For the text-containing cell, return its midpoint in [X, Y] coordinate format. 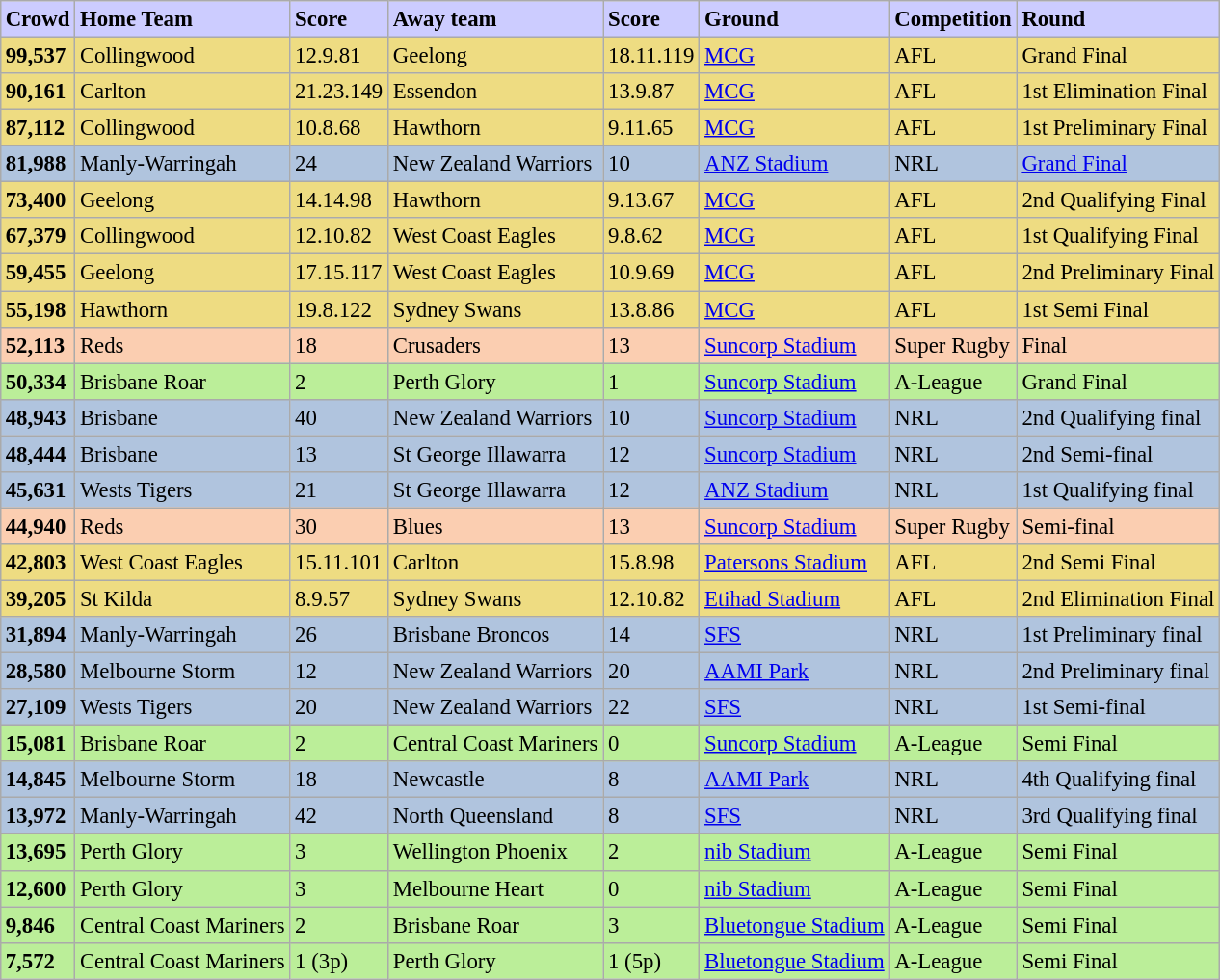
12.9.81 [339, 56]
14.14.98 [339, 200]
3rd Qualifying final [1118, 816]
48,444 [37, 454]
1st Qualifying Final [1118, 236]
1 [651, 382]
Essendon [495, 92]
North Queensland [495, 816]
9.13.67 [651, 200]
Ground [794, 19]
1 (5p) [651, 961]
Crusaders [495, 345]
21.23.149 [339, 92]
18.11.119 [651, 56]
67,379 [37, 236]
1st Semi Final [1118, 309]
Semi-final [1118, 526]
24 [339, 164]
99,537 [37, 56]
15.8.98 [651, 563]
1st Qualifying final [1118, 490]
10.9.69 [651, 273]
13.8.86 [651, 309]
2nd Preliminary Final [1118, 273]
15,081 [37, 744]
13,972 [37, 816]
59,455 [37, 273]
27,109 [37, 707]
31,894 [37, 635]
17.15.117 [339, 273]
Brisbane Broncos [495, 635]
45,631 [37, 490]
Wellington Phoenix [495, 853]
9,846 [37, 925]
1st Preliminary final [1118, 635]
8.9.57 [339, 598]
2nd Semi-final [1118, 454]
73,400 [37, 200]
1 (3p) [339, 961]
19.8.122 [339, 309]
14,845 [37, 780]
42,803 [37, 563]
Final [1118, 345]
2nd Elimination Final [1118, 598]
21 [339, 490]
10.8.68 [339, 128]
Competition [953, 19]
Away team [495, 19]
26 [339, 635]
1st Elimination Final [1118, 92]
9.11.65 [651, 128]
Patersons Stadium [794, 563]
50,334 [37, 382]
52,113 [37, 345]
Blues [495, 526]
90,161 [37, 92]
44,940 [37, 526]
2nd Preliminary final [1118, 672]
Newcastle [495, 780]
15.11.101 [339, 563]
Melbourne Heart [495, 888]
Crowd [37, 19]
1st Semi-final [1118, 707]
55,198 [37, 309]
4th Qualifying final [1118, 780]
9.8.62 [651, 236]
13,695 [37, 853]
2nd Qualifying final [1118, 417]
2nd Semi Final [1118, 563]
39,205 [37, 598]
Round [1118, 19]
St Kilda [183, 598]
14 [651, 635]
7,572 [37, 961]
30 [339, 526]
2nd Qualifying Final [1118, 200]
Etihad Stadium [794, 598]
12,600 [37, 888]
42 [339, 816]
81,988 [37, 164]
22 [651, 707]
Home Team [183, 19]
13.9.87 [651, 92]
1st Preliminary Final [1118, 128]
40 [339, 417]
48,943 [37, 417]
28,580 [37, 672]
87,112 [37, 128]
